Search for the cell housing the specified text and yield its (x, y) center coordinate. 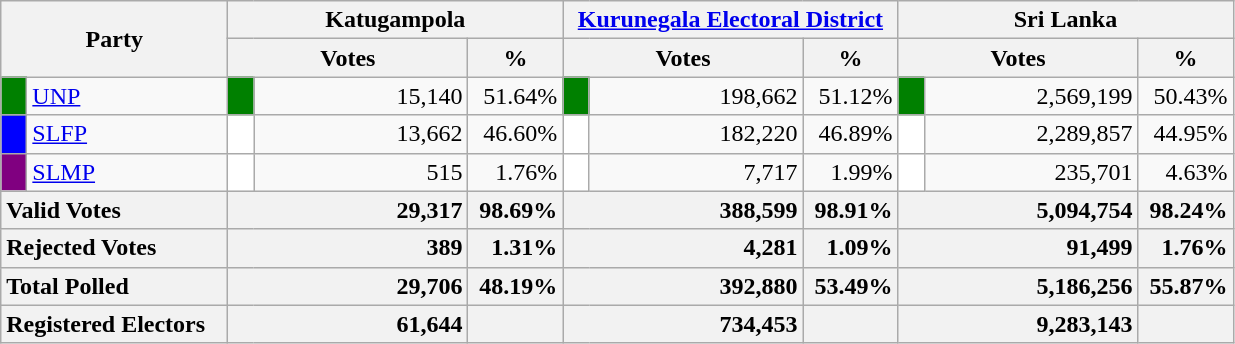
46.60% (516, 134)
4,281 (683, 248)
51.64% (516, 96)
5,186,256 (1018, 286)
15,140 (361, 96)
61,644 (348, 324)
29,317 (348, 210)
98.24% (1186, 210)
SLMP (128, 172)
388,599 (683, 210)
55.87% (1186, 286)
Kurunegala Electoral District (730, 20)
98.91% (850, 210)
46.89% (850, 134)
Total Polled (114, 286)
Katugampola (396, 20)
29,706 (348, 286)
98.69% (516, 210)
51.12% (850, 96)
UNP (128, 96)
Sri Lanka (1066, 20)
392,880 (683, 286)
91,499 (1018, 248)
1.99% (850, 172)
Registered Electors (114, 324)
7,717 (696, 172)
2,569,199 (1031, 96)
50.43% (1186, 96)
48.19% (516, 286)
198,662 (696, 96)
Party (114, 39)
389 (348, 248)
182,220 (696, 134)
235,701 (1031, 172)
2,289,857 (1031, 134)
515 (361, 172)
53.49% (850, 286)
Valid Votes (114, 210)
4.63% (1186, 172)
1.09% (850, 248)
Rejected Votes (114, 248)
44.95% (1186, 134)
9,283,143 (1018, 324)
13,662 (361, 134)
5,094,754 (1018, 210)
1.31% (516, 248)
SLFP (128, 134)
734,453 (683, 324)
